Extract the (X, Y) coordinate from the center of the cell holding the provided text.  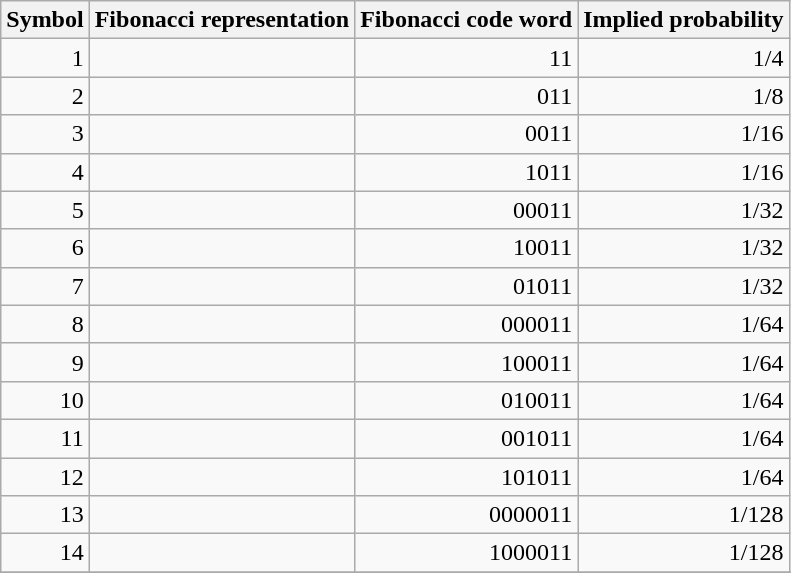
2 (45, 96)
Implied probability (684, 20)
101011 (466, 477)
4 (45, 172)
0000011 (466, 515)
6 (45, 248)
9 (45, 362)
8 (45, 324)
Symbol (45, 20)
011 (466, 96)
001011 (466, 438)
000011 (466, 324)
10 (45, 400)
100011 (466, 362)
0011 (466, 134)
12 (45, 477)
00011 (466, 210)
01011 (466, 286)
13 (45, 515)
14 (45, 553)
Fibonacci code word (466, 20)
1000011 (466, 553)
Fibonacci representation (222, 20)
7 (45, 286)
1011 (466, 172)
10011 (466, 248)
1/8 (684, 96)
010011 (466, 400)
5 (45, 210)
1 (45, 58)
1/4 (684, 58)
3 (45, 134)
